Output the (X, Y) coordinate of the center of the cell containing the given text.  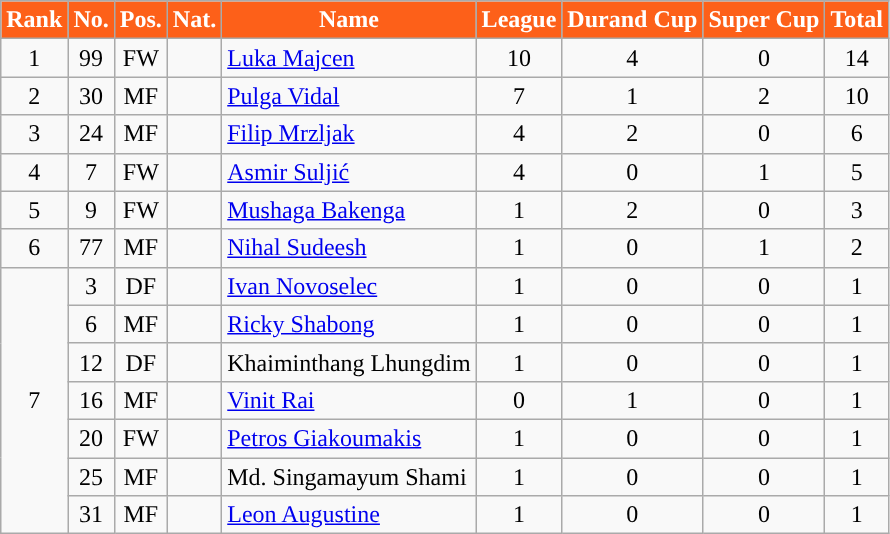
Nat. (194, 20)
Ivan Novoselec (349, 286)
Mushaga Bakenga (349, 210)
Vinit Rai (349, 400)
Rank (34, 20)
Pulga Vidal (349, 96)
24 (91, 134)
14 (857, 58)
Name (349, 20)
Khaiminthang Lhungdim (349, 362)
77 (91, 248)
Ricky Shabong (349, 324)
Nihal Sudeesh (349, 248)
Super Cup (764, 20)
20 (91, 438)
Durand Cup (632, 20)
30 (91, 96)
25 (91, 477)
31 (91, 515)
99 (91, 58)
Leon Augustine (349, 515)
Luka Majcen (349, 58)
Petros Giakoumakis (349, 438)
No. (91, 20)
Total (857, 20)
Asmir Suljić (349, 172)
Pos. (140, 20)
12 (91, 362)
League (519, 20)
Filip Mrzljak (349, 134)
16 (91, 400)
9 (91, 210)
Md. Singamayum Shami (349, 477)
